Scan for the cell matching the given text and deliver its (X, Y) coordinate at center. 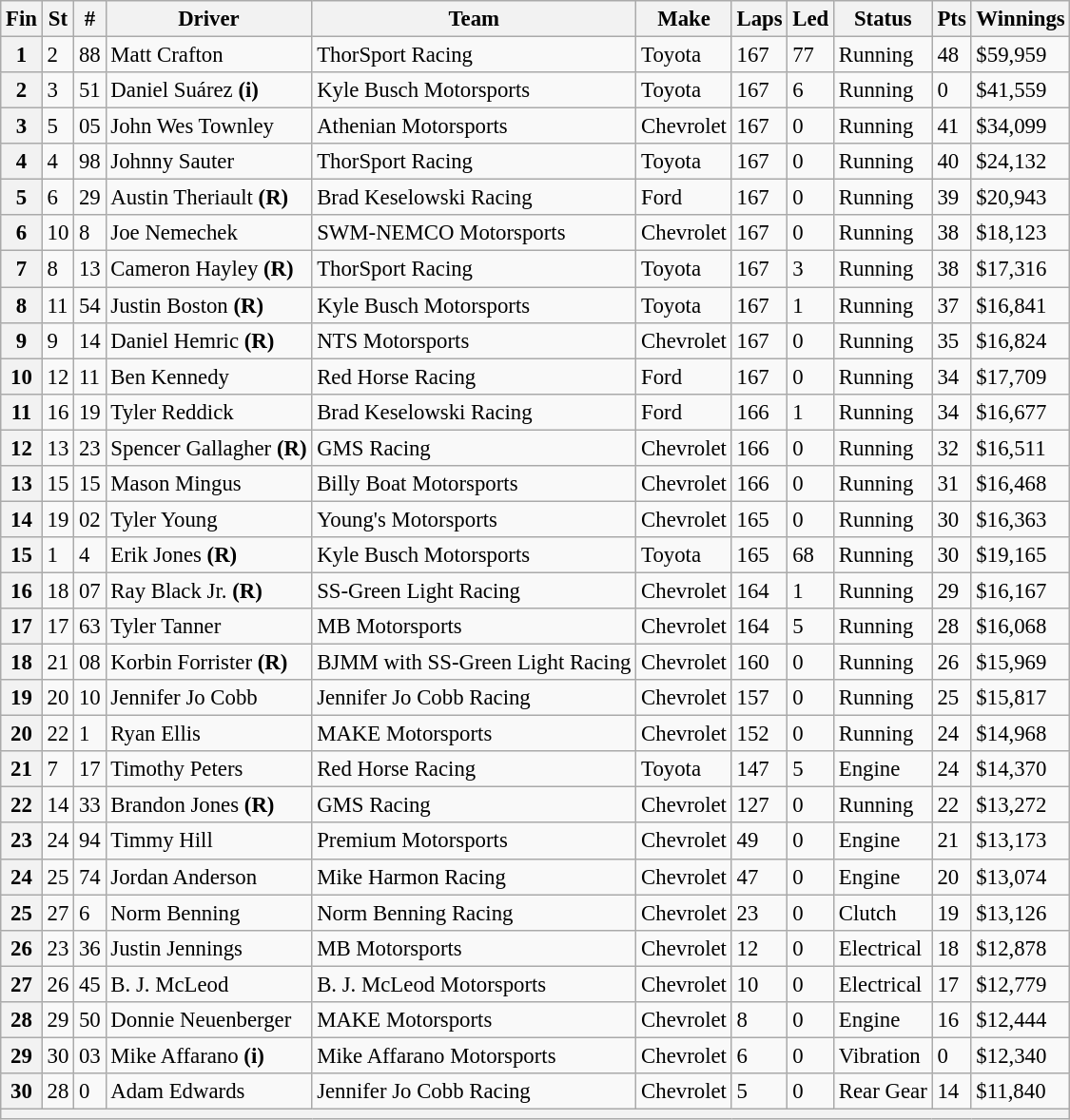
$18,123 (1021, 233)
Tyler Tanner (209, 627)
Vibration (884, 1055)
Spencer Gallagher (R) (209, 448)
Pts (951, 19)
Athenian Motorsports (474, 126)
Norm Benning Racing (474, 913)
Ben Kennedy (209, 377)
Mike Affarano Motorsports (474, 1055)
SWM-NEMCO Motorsports (474, 233)
147 (759, 769)
# (89, 19)
54 (89, 305)
$15,817 (1021, 698)
$34,099 (1021, 126)
$17,316 (1021, 269)
Jordan Anderson (209, 877)
$11,840 (1021, 1091)
Status (884, 19)
$13,126 (1021, 913)
45 (89, 984)
Timmy Hill (209, 841)
$12,340 (1021, 1055)
Driver (209, 19)
Adam Edwards (209, 1091)
Billy Boat Motorsports (474, 484)
$16,363 (1021, 519)
31 (951, 484)
47 (759, 877)
St (57, 19)
35 (951, 340)
Fin (22, 19)
Brandon Jones (R) (209, 805)
160 (759, 663)
$12,779 (1021, 984)
Justin Jennings (209, 948)
Austin Theriault (R) (209, 198)
$59,959 (1021, 55)
Tyler Reddick (209, 412)
Daniel Suárez (i) (209, 90)
07 (89, 590)
74 (89, 877)
05 (89, 126)
157 (759, 698)
03 (89, 1055)
40 (951, 162)
Matt Crafton (209, 55)
$12,444 (1021, 1020)
48 (951, 55)
Mason Mingus (209, 484)
Daniel Hemric (R) (209, 340)
152 (759, 734)
$19,165 (1021, 555)
Make (684, 19)
Mike Affarano (i) (209, 1055)
08 (89, 663)
$16,511 (1021, 448)
Joe Nemechek (209, 233)
Led (810, 19)
$20,943 (1021, 198)
Johnny Sauter (209, 162)
Jennifer Jo Cobb (209, 698)
SS-Green Light Racing (474, 590)
Norm Benning (209, 913)
77 (810, 55)
98 (89, 162)
$13,074 (1021, 877)
Donnie Neuenberger (209, 1020)
Erik Jones (R) (209, 555)
$15,969 (1021, 663)
John Wes Townley (209, 126)
Clutch (884, 913)
$16,068 (1021, 627)
37 (951, 305)
$14,968 (1021, 734)
NTS Motorsports (474, 340)
Timothy Peters (209, 769)
Team (474, 19)
127 (759, 805)
$16,468 (1021, 484)
Laps (759, 19)
$12,878 (1021, 948)
94 (89, 841)
Mike Harmon Racing (474, 877)
Korbin Forrister (R) (209, 663)
B. J. McLeod Motorsports (474, 984)
$14,370 (1021, 769)
02 (89, 519)
63 (89, 627)
Rear Gear (884, 1091)
41 (951, 126)
Justin Boston (R) (209, 305)
$24,132 (1021, 162)
36 (89, 948)
$16,167 (1021, 590)
Young's Motorsports (474, 519)
Winnings (1021, 19)
Cameron Hayley (R) (209, 269)
Premium Motorsports (474, 841)
$17,709 (1021, 377)
49 (759, 841)
$16,824 (1021, 340)
39 (951, 198)
$16,677 (1021, 412)
Ryan Ellis (209, 734)
68 (810, 555)
51 (89, 90)
50 (89, 1020)
88 (89, 55)
$13,173 (1021, 841)
$41,559 (1021, 90)
$16,841 (1021, 305)
Ray Black Jr. (R) (209, 590)
Tyler Young (209, 519)
32 (951, 448)
33 (89, 805)
BJMM with SS-Green Light Racing (474, 663)
$13,272 (1021, 805)
B. J. McLeod (209, 984)
